Search for the cell housing the specified text and yield its (X, Y) center coordinate. 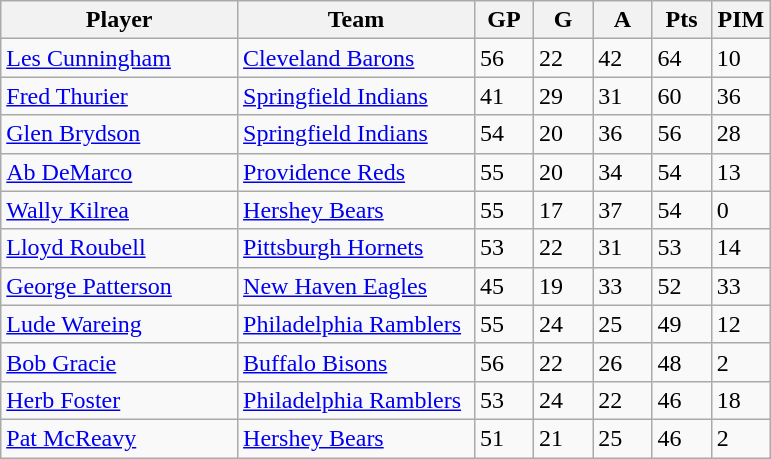
Herb Foster (120, 400)
52 (682, 286)
Ab DeMarco (120, 172)
17 (564, 210)
42 (622, 58)
14 (740, 248)
0 (740, 210)
Glen Brydson (120, 134)
Wally Kilrea (120, 210)
12 (740, 324)
34 (622, 172)
60 (682, 96)
41 (504, 96)
Team (356, 20)
New Haven Eagles (356, 286)
Lloyd Roubell (120, 248)
10 (740, 58)
45 (504, 286)
19 (564, 286)
Player (120, 20)
Buffalo Bisons (356, 362)
Pts (682, 20)
28 (740, 134)
Bob Gracie (120, 362)
48 (682, 362)
Fred Thurier (120, 96)
Cleveland Barons (356, 58)
21 (564, 438)
51 (504, 438)
29 (564, 96)
64 (682, 58)
26 (622, 362)
George Patterson (120, 286)
13 (740, 172)
A (622, 20)
18 (740, 400)
Providence Reds (356, 172)
PIM (740, 20)
49 (682, 324)
Les Cunningham (120, 58)
GP (504, 20)
Lude Wareing (120, 324)
Pittsburgh Hornets (356, 248)
37 (622, 210)
Pat McReavy (120, 438)
G (564, 20)
